For the text-containing cell, return its midpoint in (X, Y) coordinate format. 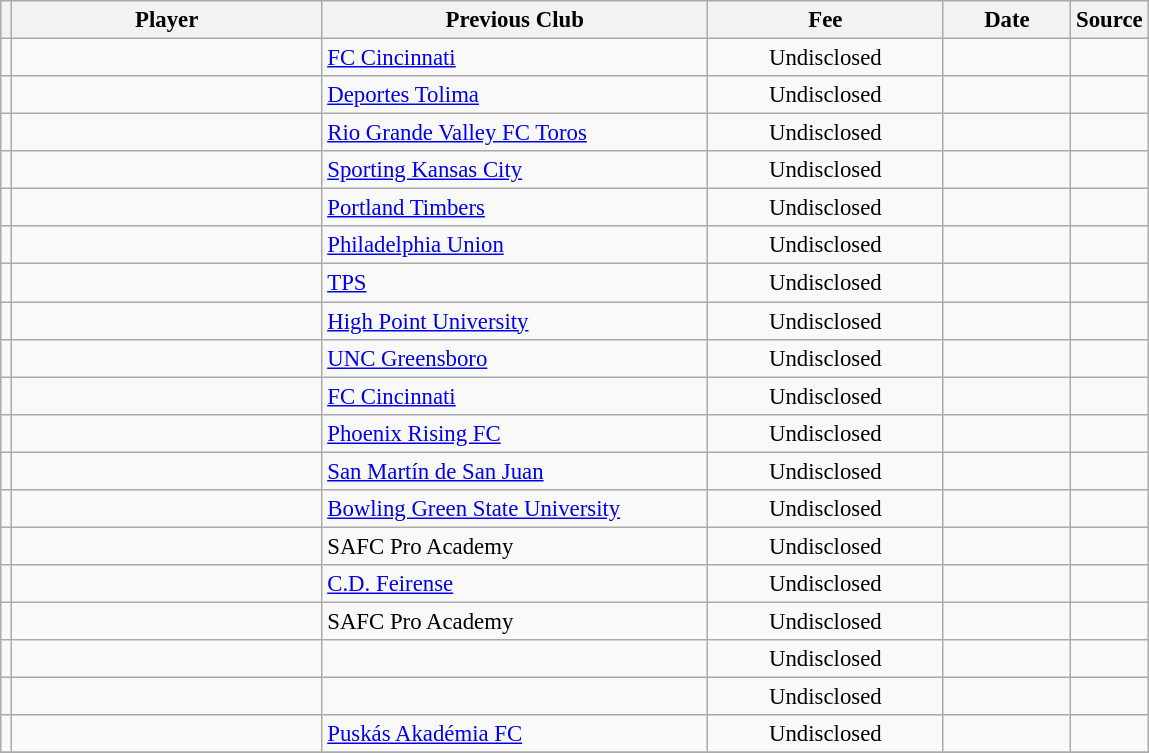
UNC Greensboro (515, 358)
High Point University (515, 321)
Rio Grande Valley FC Toros (515, 133)
TPS (515, 283)
Portland Timbers (515, 208)
Philadelphia Union (515, 245)
Puskás Akadémia FC (515, 734)
Bowling Green State University (515, 509)
Player (166, 20)
Date (1007, 20)
Sporting Kansas City (515, 170)
Deportes Tolima (515, 95)
C.D. Feirense (515, 584)
San Martín de San Juan (515, 471)
Source (1110, 20)
Fee (826, 20)
Previous Club (515, 20)
Phoenix Rising FC (515, 433)
